Return the (X, Y) coordinate for the center point of the cell that contains the specified text.  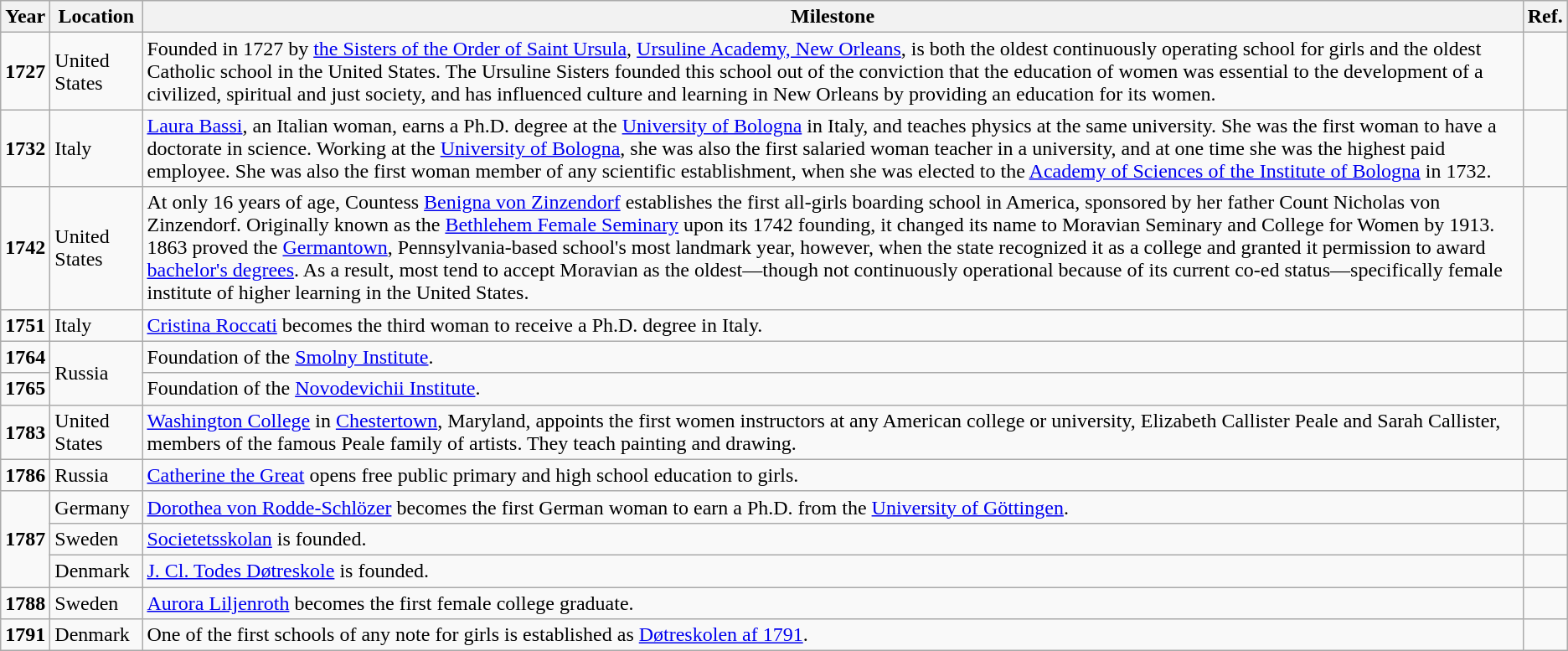
Foundation of the Smolny Institute. (833, 357)
Dorothea von Rodde-Schlözer becomes the first German woman to earn a Ph.D. from the University of Göttingen. (833, 507)
1764 (25, 357)
Milestone (833, 17)
1732 (25, 148)
1783 (25, 432)
Foundation of the Novodevichii Institute. (833, 389)
Cristina Roccati becomes the third woman to receive a Ph.D. degree in Italy. (833, 325)
1727 (25, 71)
Location (96, 17)
1765 (25, 389)
1787 (25, 539)
J. Cl. Todes Døtreskole is founded. (833, 571)
Aurora Liljenroth becomes the first female college graduate. (833, 602)
Ref. (1545, 17)
1788 (25, 602)
1751 (25, 325)
1786 (25, 475)
Year (25, 17)
Germany (96, 507)
Catherine the Great opens free public primary and high school education to girls. (833, 475)
One of the first schools of any note for girls is established as Døtreskolen af 1791. (833, 635)
1791 (25, 635)
Societetsskolan is founded. (833, 539)
1742 (25, 248)
